Find where the given text appears and provide that cell's center as (X, Y) coordinate. 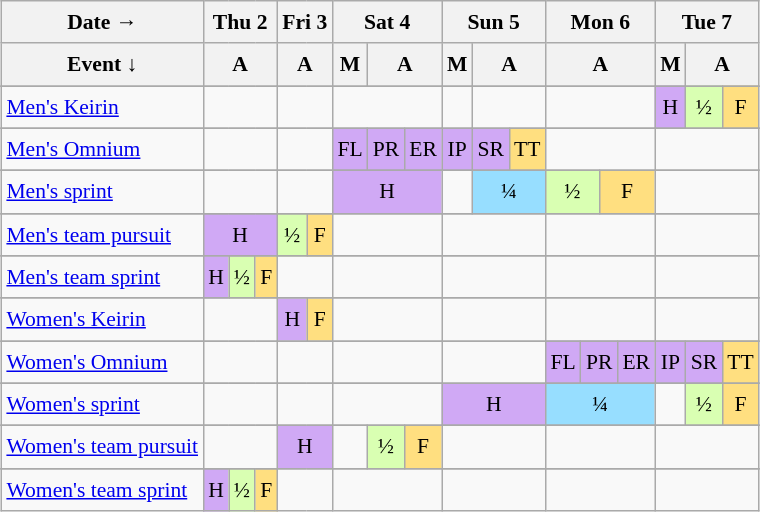
Men's team pursuit (102, 234)
Sat 4 (387, 22)
Fri 3 (304, 22)
Date → (102, 22)
Men's Omnium (102, 150)
Women's team sprint (102, 490)
Event ↓ (102, 64)
Thu 2 (240, 22)
Women's Keirin (102, 320)
Women's team pursuit (102, 448)
Sun 5 (494, 22)
Men's sprint (102, 192)
Women's Omnium (102, 362)
Men's team sprint (102, 278)
Men's Keirin (102, 108)
Mon 6 (601, 22)
Tue 7 (707, 22)
Women's sprint (102, 404)
